Return the (X, Y) coordinate for the center point of the cell that contains the specified text.  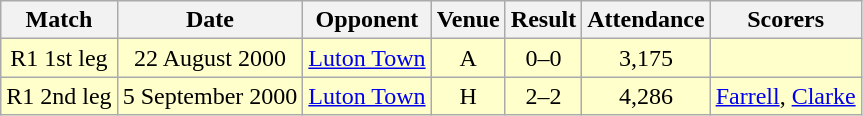
22 August 2000 (210, 58)
A (468, 58)
R1 2nd leg (59, 96)
Farrell, Clarke (786, 96)
Match (59, 20)
Opponent (367, 20)
Venue (468, 20)
5 September 2000 (210, 96)
2–2 (543, 96)
4,286 (646, 96)
Attendance (646, 20)
0–0 (543, 58)
Date (210, 20)
3,175 (646, 58)
Result (543, 20)
H (468, 96)
R1 1st leg (59, 58)
Scorers (786, 20)
